For the text-containing cell, return its midpoint in (X, Y) coordinate format. 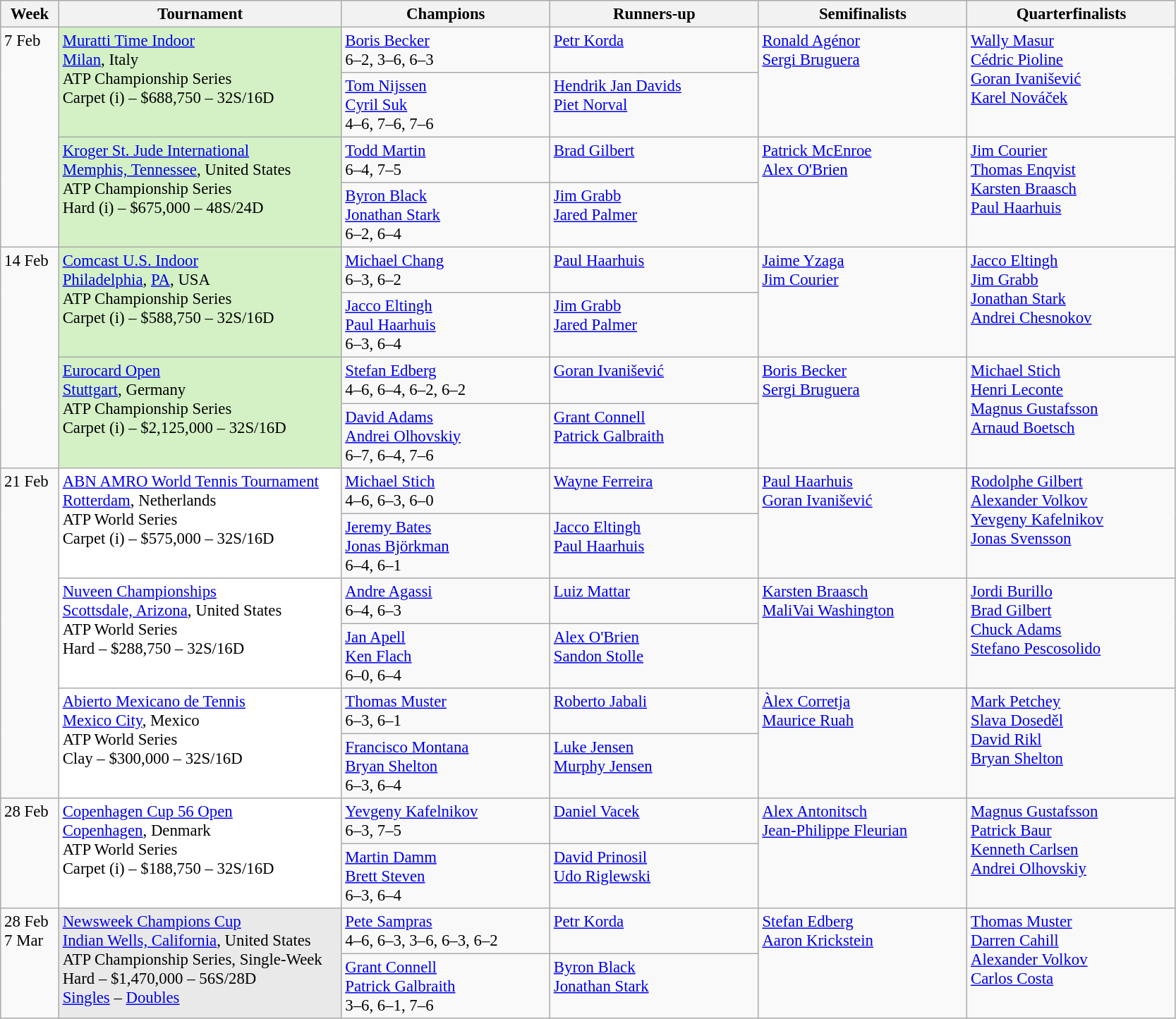
28 Feb (30, 853)
Quarterfinalists (1072, 14)
Àlex Corretja Maurice Ruah (863, 743)
Daniel Vacek (655, 821)
Stefan Edberg 4–6, 6–4, 6–2, 6–2 (446, 381)
Roberto Jabali (655, 711)
Michael Stich 4–6, 6–3, 6–0 (446, 491)
David Prinosil Udo Riglewski (655, 876)
Wally Masur Cédric Pioline Goran Ivanišević Karel Nováček (1072, 83)
Michael Stich Henri Leconte Magnus Gustafsson Arnaud Boetsch (1072, 413)
Alex O'Brien Sandon Stolle (655, 656)
Nuveen Championships Scottsdale, Arizona, United StatesATP World SeriesHard – $288,750 – 32S/16D (200, 633)
7 Feb (30, 138)
Jordi Burillo Brad Gilbert Chuck Adams Stefano Pescosolido (1072, 633)
Grant Connell Patrick Galbraith (655, 436)
Pete Sampras 4–6, 6–3, 3–6, 6–3, 6–2 (446, 931)
Yevgeny Kafelnikov 6–3, 7–5 (446, 821)
14 Feb (30, 358)
Rodolphe Gilbert Alexander Volkov Yevgeny Kafelnikov Jonas Svensson (1072, 523)
Newsweek Champions Cup Indian Wells, California, United StatesATP Championship Series, Single-WeekHard – $1,470,000 – 56S/28D Singles – Doubles (200, 963)
Hendrik Jan Davids Piet Norval (655, 105)
Goran Ivanišević (655, 381)
Grant Connell Patrick Galbraith 3–6, 6–1, 7–6 (446, 987)
Week (30, 14)
Kroger St. Jude International Memphis, Tennessee, United StatesATP Championship SeriesHard (i) – $675,000 – 48S/24D (200, 193)
Stefan Edberg Aaron Krickstein (863, 963)
Jacco Eltingh Paul Haarhuis 6–3, 6–4 (446, 326)
Patrick McEnroe Alex O'Brien (863, 193)
Magnus Gustafsson Patrick Baur Kenneth Carlsen Andrei Olhovskiy (1072, 853)
21 Feb (30, 633)
Muratti Time Indoor Milan, ItalyATP Championship SeriesCarpet (i) – $688,750 – 32S/16D (200, 83)
Boris Becker 6–2, 3–6, 6–3 (446, 51)
Copenhagen Cup 56 Open Copenhagen, DenmarkATP World SeriesCarpet (i) – $188,750 – 32S/16D (200, 853)
Jan Apell Ken Flach 6–0, 6–4 (446, 656)
Abierto Mexicano de Tennis Mexico City, MexicoATP World SeriesClay – $300,000 – 32S/16D (200, 743)
Wayne Ferreira (655, 491)
Thomas Muster 6–3, 6–1 (446, 711)
Jeremy Bates Jonas Björkman 6–4, 6–1 (446, 546)
Brad Gilbert (655, 161)
Semifinalists (863, 14)
Francisco Montana Bryan Shelton 6–3, 6–4 (446, 766)
Tom Nijssen Cyril Suk 4–6, 7–6, 7–6 (446, 105)
Champions (446, 14)
Paul Haarhuis Goran Ivanišević (863, 523)
Karsten Braasch MaliVai Washington (863, 633)
Tournament (200, 14)
Jacco Eltingh Jim Grabb Jonathan Stark Andrei Chesnokov (1072, 303)
Alex Antonitsch Jean-Philippe Fleurian (863, 853)
Michael Chang 6–3, 6–2 (446, 271)
Comcast U.S. Indoor Philadelphia, PA, USAATP Championship SeriesCarpet (i) – $588,750 – 32S/16D (200, 303)
Eurocard Open Stuttgart, GermanyATP Championship SeriesCarpet (i) – $2,125,000 – 32S/16D (200, 413)
Byron Black Jonathan Stark (655, 987)
Paul Haarhuis (655, 271)
Jacco Eltingh Paul Haarhuis (655, 546)
Luke Jensen Murphy Jensen (655, 766)
Runners-up (655, 14)
Boris Becker Sergi Bruguera (863, 413)
Jaime Yzaga Jim Courier (863, 303)
Ronald Agénor Sergi Bruguera (863, 83)
Luiz Mattar (655, 601)
Todd Martin 6–4, 7–5 (446, 161)
Jim Courier Thomas Enqvist Karsten Braasch Paul Haarhuis (1072, 193)
Byron Black Jonathan Stark 6–2, 6–4 (446, 215)
Mark Petchey Slava Doseděl David Rikl Bryan Shelton (1072, 743)
David Adams Andrei Olhovskiy 6–7, 6–4, 7–6 (446, 436)
Andre Agassi 6–4, 6–3 (446, 601)
28 Feb7 Mar (30, 963)
Martin Damm Brett Steven 6–3, 6–4 (446, 876)
Thomas Muster Darren Cahill Alexander Volkov Carlos Costa (1072, 963)
ABN AMRO World Tennis Tournament Rotterdam, NetherlandsATP World SeriesCarpet (i) – $575,000 – 32S/16D (200, 523)
